Search for the cell housing the specified text and yield its [X, Y] center coordinate. 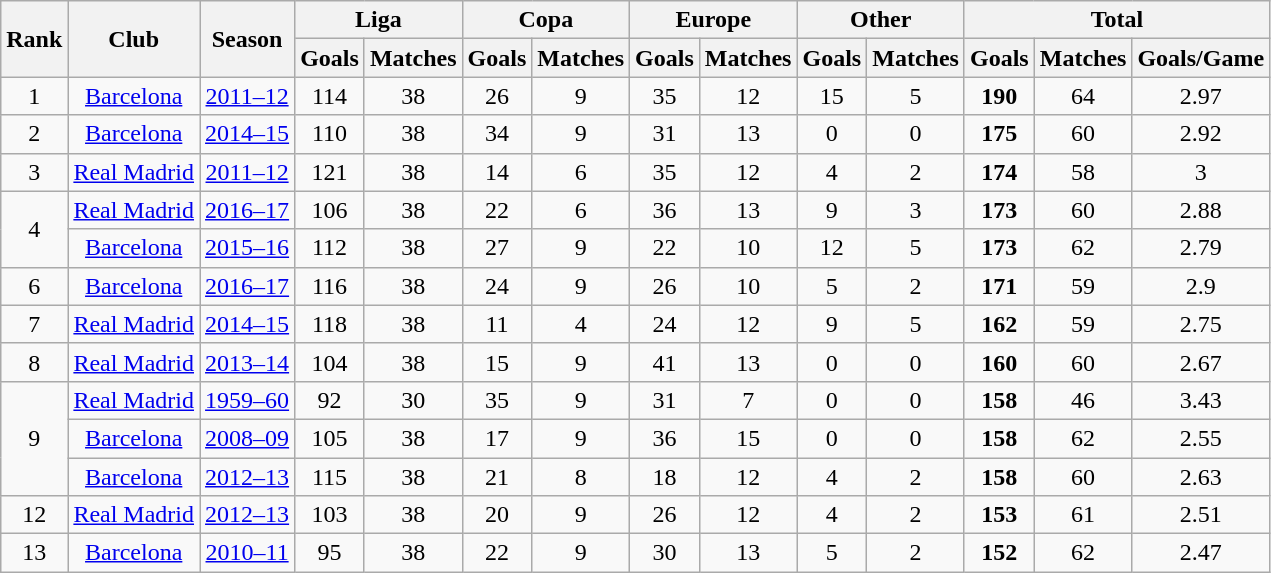
27 [497, 248]
2013–14 [248, 362]
3.43 [1201, 400]
Total [1116, 20]
104 [330, 362]
14 [497, 172]
Europe [714, 20]
11 [497, 324]
Club [134, 39]
2.55 [1201, 438]
110 [330, 134]
103 [330, 515]
1 [34, 96]
2.67 [1201, 362]
112 [330, 248]
58 [1083, 172]
2010–11 [248, 553]
2.9 [1201, 286]
2.75 [1201, 324]
Other [880, 20]
2015–16 [248, 248]
Rank [34, 39]
20 [497, 515]
2.88 [1201, 210]
2008–09 [248, 438]
64 [1083, 96]
Season [248, 39]
2.97 [1201, 96]
118 [330, 324]
153 [999, 515]
105 [330, 438]
34 [497, 134]
Goals/Game [1201, 58]
160 [999, 362]
46 [1083, 400]
116 [330, 286]
171 [999, 286]
61 [1083, 515]
92 [330, 400]
2.92 [1201, 134]
2.79 [1201, 248]
2.51 [1201, 515]
21 [497, 477]
Copa [546, 20]
18 [665, 477]
162 [999, 324]
114 [330, 96]
Liga [378, 20]
115 [330, 477]
2.63 [1201, 477]
1959–60 [248, 400]
190 [999, 96]
121 [330, 172]
152 [999, 553]
17 [497, 438]
174 [999, 172]
95 [330, 553]
175 [999, 134]
2.47 [1201, 553]
106 [330, 210]
41 [665, 362]
